Identify which cell holds the provided text, then report its (x, y) central coordinate. 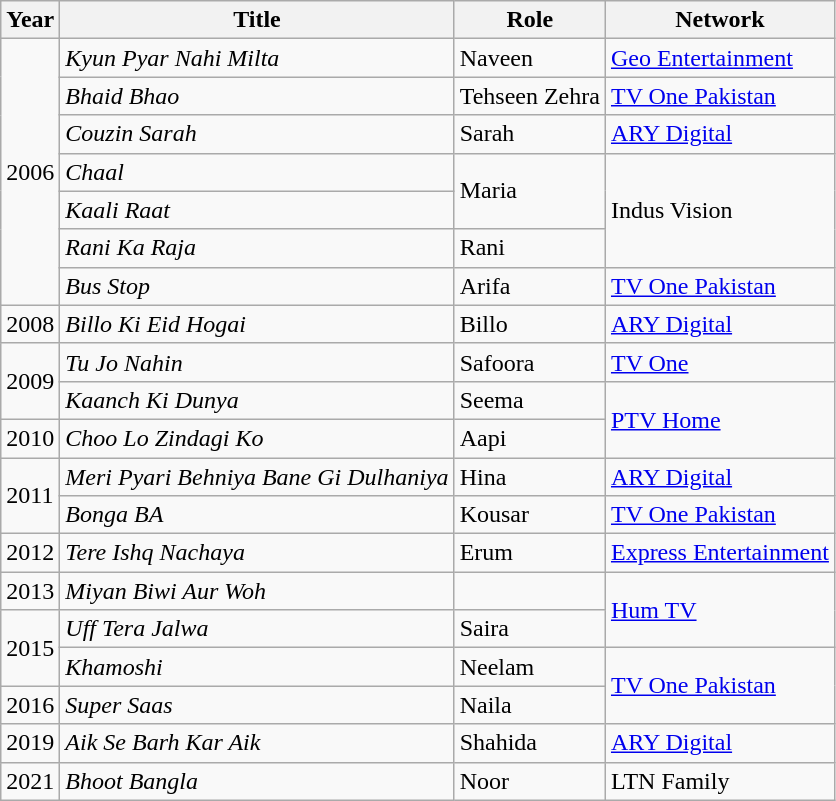
Hum TV (720, 610)
LTN Family (720, 781)
Aapi (530, 438)
Super Saas (257, 705)
Bus Stop (257, 286)
Naila (530, 705)
Hina (530, 477)
2013 (30, 591)
Kaanch Ki Dunya (257, 400)
Rani (530, 248)
Network (720, 20)
Rani Ka Raja (257, 248)
PTV Home (720, 419)
Uff Tera Jalwa (257, 629)
Kousar (530, 515)
2010 (30, 438)
Arifa (530, 286)
2019 (30, 743)
Geo Entertainment (720, 58)
Role (530, 20)
Khamoshi (257, 667)
Chaal (257, 172)
Noor (530, 781)
2009 (30, 381)
Title (257, 20)
Aik Se Barh Kar Aik (257, 743)
Erum (530, 553)
2015 (30, 648)
Tehseen Zehra (530, 96)
Safoora (530, 362)
2016 (30, 705)
Shahida (530, 743)
2012 (30, 553)
Express Entertainment (720, 553)
Tu Jo Nahin (257, 362)
Kaali Raat (257, 210)
Neelam (530, 667)
Bhoot Bangla (257, 781)
Saira (530, 629)
Kyun Pyar Nahi Milta (257, 58)
Tere Ishq Nachaya (257, 553)
Billo (530, 324)
Indus Vision (720, 210)
Sarah (530, 134)
Bonga BA (257, 515)
2011 (30, 496)
Seema (530, 400)
2006 (30, 172)
Bhaid Bhao (257, 96)
Miyan Biwi Aur Woh (257, 591)
Meri Pyari Behniya Bane Gi Dulhaniya (257, 477)
Naveen (530, 58)
Year (30, 20)
Couzin Sarah (257, 134)
TV One (720, 362)
Choo Lo Zindagi Ko (257, 438)
Maria (530, 191)
2008 (30, 324)
Billo Ki Eid Hogai (257, 324)
2021 (30, 781)
